Capture the cell that displays the provided text and extract its [x, y] central coordinate. 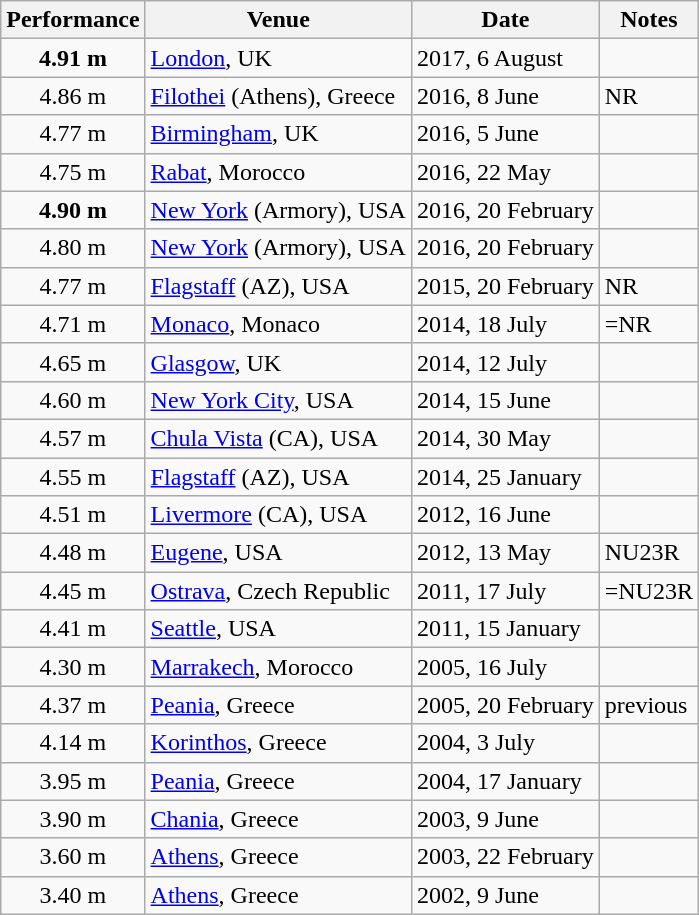
NU23R [648, 553]
4.90 m [73, 210]
3.40 m [73, 895]
3.90 m [73, 819]
4.75 m [73, 172]
4.30 m [73, 667]
Marrakech, Morocco [278, 667]
2014, 15 June [505, 400]
2002, 9 June [505, 895]
2003, 22 February [505, 857]
4.71 m [73, 324]
Date [505, 20]
2012, 13 May [505, 553]
2014, 18 July [505, 324]
4.45 m [73, 591]
2012, 16 June [505, 515]
3.60 m [73, 857]
4.37 m [73, 705]
Glasgow, UK [278, 362]
Performance [73, 20]
2016, 22 May [505, 172]
2004, 3 July [505, 743]
2005, 20 February [505, 705]
London, UK [278, 58]
Eugene, USA [278, 553]
2003, 9 June [505, 819]
2016, 8 June [505, 96]
4.55 m [73, 477]
Birmingham, UK [278, 134]
4.86 m [73, 96]
2015, 20 February [505, 286]
4.41 m [73, 629]
2016, 5 June [505, 134]
Monaco, Monaco [278, 324]
4.51 m [73, 515]
2017, 6 August [505, 58]
3.95 m [73, 781]
previous [648, 705]
=NR [648, 324]
Ostrava, Czech Republic [278, 591]
2014, 12 July [505, 362]
Chania, Greece [278, 819]
4.60 m [73, 400]
Seattle, USA [278, 629]
Korinthos, Greece [278, 743]
2005, 16 July [505, 667]
4.14 m [73, 743]
2011, 15 January [505, 629]
Filothei (Athens), Greece [278, 96]
2014, 25 January [505, 477]
4.91 m [73, 58]
2014, 30 May [505, 438]
4.57 m [73, 438]
Notes [648, 20]
=NU23R [648, 591]
2011, 17 July [505, 591]
2004, 17 January [505, 781]
4.48 m [73, 553]
Rabat, Morocco [278, 172]
4.80 m [73, 248]
Chula Vista (CA), USA [278, 438]
Venue [278, 20]
New York City, USA [278, 400]
Livermore (CA), USA [278, 515]
4.65 m [73, 362]
